Return [x, y] of the center of cell containing provided text 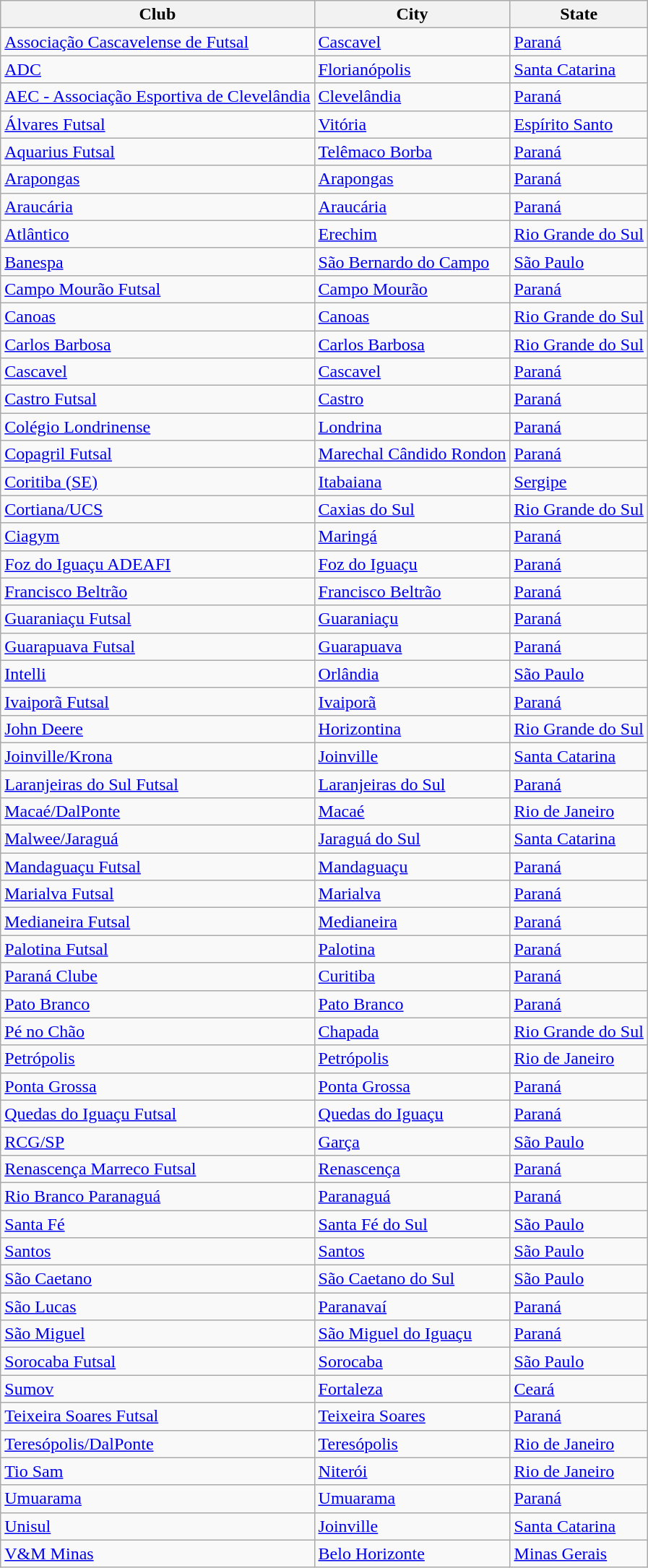
John Deere [157, 729]
Itabaiana [412, 482]
V&M Minas [157, 1554]
Tio Sam [157, 1471]
Laranjeiras do Sul Futsal [157, 784]
Renascença Marreco Futsal [157, 1169]
Medianeira [412, 922]
São Lucas [157, 1307]
ADC [157, 69]
São Caetano do Sul [412, 1279]
Copagril Futsal [157, 454]
Santa Fé do Sul [412, 1224]
Medianeira Futsal [157, 922]
Joinville/Krona [157, 756]
Santa Fé [157, 1224]
Erechim [412, 234]
Marialva Futsal [157, 894]
Belo Horizonte [412, 1554]
Niterói [412, 1471]
Teixeira Soares [412, 1416]
Sergipe [579, 482]
Teresópolis/DalPonte [157, 1444]
Jaraguá do Sul [412, 839]
Palotina Futsal [157, 949]
Londrina [412, 427]
Curitiba [412, 976]
Horizontina [412, 729]
Teresópolis [412, 1444]
Pé no Chão [157, 1031]
Minas Gerais [579, 1554]
São Miguel do Iguaçu [412, 1334]
AEC - Associação Esportiva de Clevelândia [157, 97]
Renascença [412, 1169]
Ivaiporã [412, 701]
Chapada [412, 1031]
Orlândia [412, 674]
Caxias do Sul [412, 509]
Ciagym [157, 537]
Associação Cascavelense de Futsal [157, 42]
Guaraniaçu Futsal [157, 619]
Marechal Cândido Rondon [412, 454]
Paranavaí [412, 1307]
Coritiba (SE) [157, 482]
Cortiana/UCS [157, 509]
Unisul [157, 1526]
Foz do Iguaçu ADEAFI [157, 564]
Laranjeiras do Sul [412, 784]
Fortaleza [412, 1389]
Intelli [157, 674]
Sorocaba [412, 1361]
Sorocaba Futsal [157, 1361]
Guaraniaçu [412, 619]
Malwee/Jaraguá [157, 839]
Teixeira Soares Futsal [157, 1416]
Mandaguaçu [412, 867]
Banespa [157, 261]
Paranaguá [412, 1196]
Castro Futsal [157, 399]
Foz do Iguaçu [412, 564]
Rio Branco Paranaguá [157, 1196]
Ceará [579, 1389]
Vitória [412, 124]
Club [157, 14]
Clevelândia [412, 97]
Colégio Londrinense [157, 427]
Campo Mourão [412, 289]
Telêmaco Borba [412, 152]
Atlântico [157, 234]
Palotina [412, 949]
Maringá [412, 537]
Marialva [412, 894]
Castro [412, 399]
Quedas do Iguaçu Futsal [157, 1114]
Florianópolis [412, 69]
State [579, 14]
Mandaguaçu Futsal [157, 867]
Ivaiporã Futsal [157, 701]
Espírito Santo [579, 124]
São Miguel [157, 1334]
Quedas do Iguaçu [412, 1114]
Macaé [412, 812]
Guarapuava [412, 646]
City [412, 14]
São Bernardo do Campo [412, 261]
Guarapuava Futsal [157, 646]
Campo Mourão Futsal [157, 289]
Macaé/DalPonte [157, 812]
RCG/SP [157, 1141]
Paraná Clube [157, 976]
São Caetano [157, 1279]
Garça [412, 1141]
Sumov [157, 1389]
Álvares Futsal [157, 124]
Aquarius Futsal [157, 152]
